Return the [x, y] coordinate for the center point of the cell that contains the specified text.  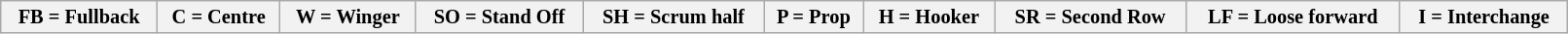
SO = Stand Off [499, 17]
C = Centre [218, 17]
SR = Second Row [1090, 17]
P = Prop [814, 17]
H = Hooker [929, 17]
LF = Loose forward [1293, 17]
FB = Fullback [80, 17]
SH = Scrum half [674, 17]
W = Winger [348, 17]
I = Interchange [1483, 17]
